Extract the [X, Y] coordinate from the center of the cell holding the provided text.  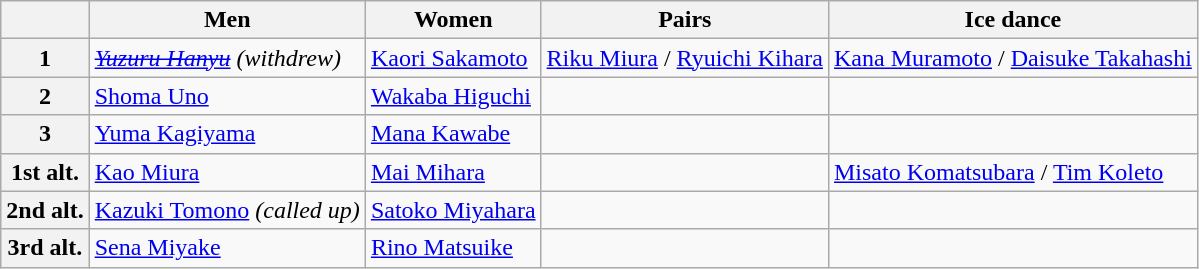
Men [227, 20]
Kaori Sakamoto [453, 58]
Ice dance [1012, 20]
Kao Miura [227, 172]
2 [45, 96]
Pairs [684, 20]
Kazuki Tomono (called up) [227, 210]
Satoko Miyahara [453, 210]
3 [45, 134]
Wakaba Higuchi [453, 96]
Mai Mihara [453, 172]
Yuma Kagiyama [227, 134]
1st alt. [45, 172]
3rd alt. [45, 248]
1 [45, 58]
Shoma Uno [227, 96]
Yuzuru Hanyu (withdrew) [227, 58]
Kana Muramoto / Daisuke Takahashi [1012, 58]
Sena Miyake [227, 248]
Riku Miura / Ryuichi Kihara [684, 58]
Rino Matsuike [453, 248]
Women [453, 20]
2nd alt. [45, 210]
Misato Komatsubara / Tim Koleto [1012, 172]
Mana Kawabe [453, 134]
